Identify which cell holds the provided text, then report its (X, Y) central coordinate. 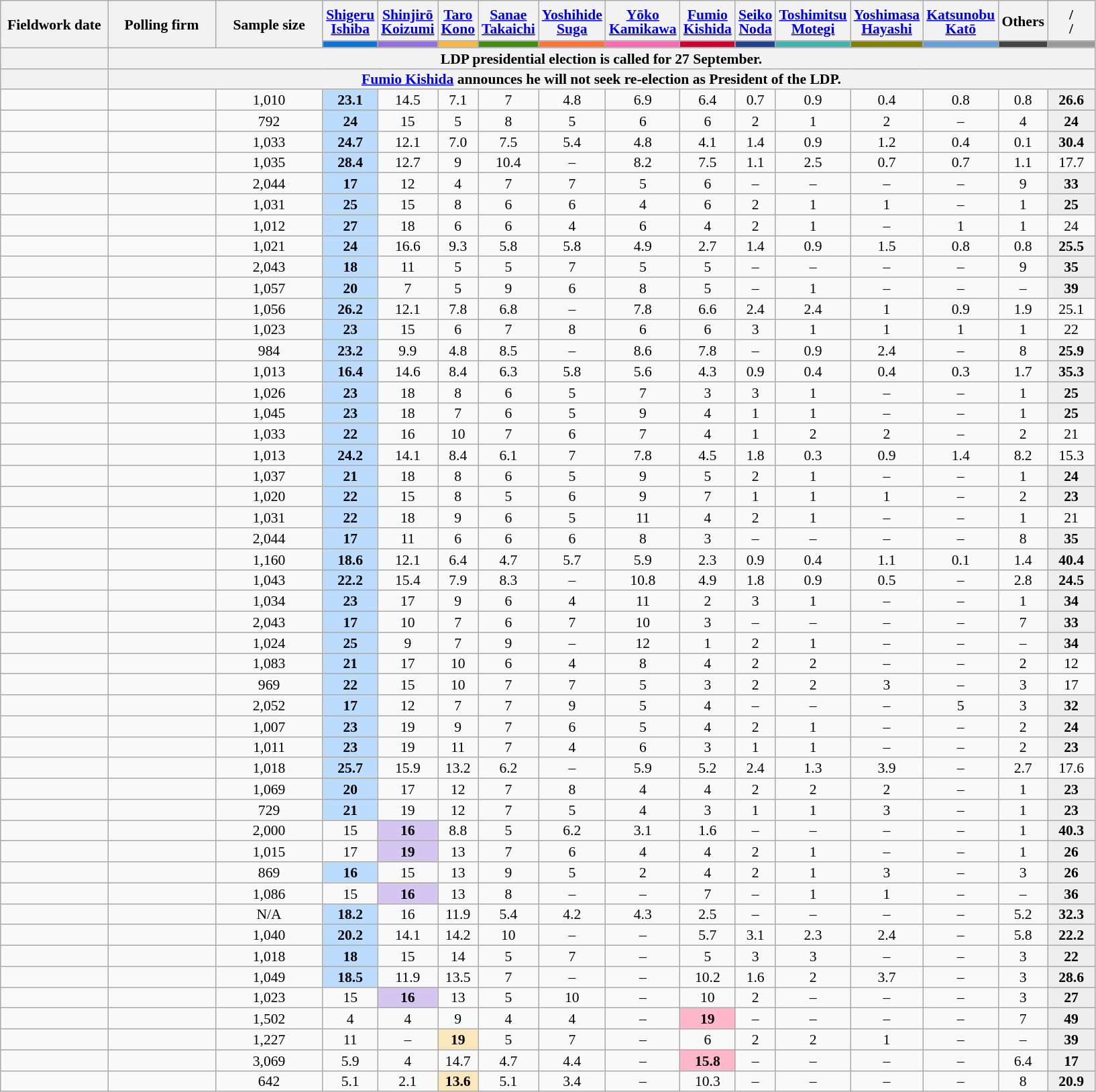
10.8 (643, 580)
3,069 (269, 1060)
Fumio Kishida announces he will not seek re-election as President of the LDP. (601, 79)
10.2 (708, 977)
1,086 (269, 893)
1.9 (1023, 309)
1,012 (269, 225)
642 (269, 1081)
15.8 (708, 1060)
18.2 (350, 914)
14.5 (408, 101)
6.8 (508, 309)
16.6 (408, 245)
ShinjirōKoizumi (408, 21)
792 (269, 121)
N/A (269, 914)
6.1 (508, 455)
YoshimasaHayashi (887, 21)
40.3 (1071, 830)
25.1 (1071, 309)
1,010 (269, 101)
Others (1023, 21)
32.3 (1071, 914)
4.2 (572, 914)
729 (269, 810)
13.6 (457, 1081)
2,052 (269, 706)
0.5 (887, 580)
2.8 (1023, 580)
KatsunobuKatō (961, 21)
1,037 (269, 476)
1,007 (269, 726)
1,040 (269, 935)
25.5 (1071, 245)
25.9 (1071, 350)
8.5 (508, 350)
ShigeruIshiba (350, 21)
17.6 (1071, 769)
17.7 (1071, 162)
26.6 (1071, 101)
7.0 (457, 142)
Sample size (269, 24)
1,035 (269, 162)
18.6 (350, 559)
18.5 (350, 977)
28.4 (350, 162)
3.4 (572, 1081)
3.7 (887, 977)
1,015 (269, 852)
ToshimitsuMotegi (813, 21)
969 (269, 684)
20.9 (1071, 1081)
14.7 (457, 1060)
2,000 (269, 830)
1,045 (269, 413)
6.6 (708, 309)
SanaeTakaichi (508, 21)
YōkoKamikawa (643, 21)
6.3 (508, 372)
1.5 (887, 245)
14.6 (408, 372)
13.5 (457, 977)
1,083 (269, 664)
1.3 (813, 769)
1,056 (269, 309)
35.3 (1071, 372)
1,049 (269, 977)
2.1 (408, 1081)
1,160 (269, 559)
9.9 (408, 350)
YoshihideSuga (572, 21)
FumioKishida (708, 21)
984 (269, 350)
10.3 (708, 1081)
25.7 (350, 769)
24.7 (350, 142)
SeikoNoda (755, 21)
1,020 (269, 496)
1.2 (887, 142)
15.9 (408, 769)
23.2 (350, 350)
1,057 (269, 288)
23.1 (350, 101)
16.4 (350, 372)
7.1 (457, 101)
5.6 (643, 372)
15.3 (1071, 455)
13.2 (457, 769)
Polling firm (162, 24)
24.5 (1071, 580)
8.3 (508, 580)
LDP presidential election is called for 27 September. (601, 58)
1,034 (269, 601)
24.2 (350, 455)
15.4 (408, 580)
6.9 (643, 101)
40.4 (1071, 559)
36 (1071, 893)
TaroKono (457, 21)
9.3 (457, 245)
Fieldwork date (54, 24)
3.9 (887, 769)
26.2 (350, 309)
20.2 (350, 935)
12.7 (408, 162)
32 (1071, 706)
14 (457, 957)
1,043 (269, 580)
869 (269, 872)
7.9 (457, 580)
49 (1071, 1018)
1,021 (269, 245)
1,024 (269, 643)
28.6 (1071, 977)
1,026 (269, 392)
1.7 (1023, 372)
14.2 (457, 935)
10.4 (508, 162)
1,502 (269, 1018)
8.6 (643, 350)
8.8 (457, 830)
4.5 (708, 455)
1,227 (269, 1040)
1,011 (269, 747)
4.4 (572, 1060)
1,069 (269, 789)
30.4 (1071, 142)
// (1071, 21)
4.1 (708, 142)
